Extract the (x, y) coordinate from the center of the cell holding the provided text.  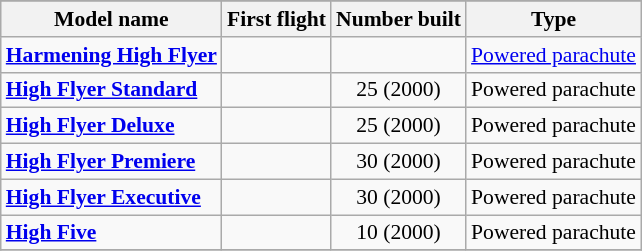
High Flyer Executive (112, 197)
High Flyer Premiere (112, 162)
High Flyer Standard (112, 90)
High Five (112, 233)
Type (554, 19)
High Flyer Deluxe (112, 126)
Number built (398, 19)
Harmening High Flyer (112, 55)
10 (2000) (398, 233)
First flight (276, 19)
Model name (112, 19)
